Scan for the cell matching the given text and deliver its (X, Y) coordinate at center. 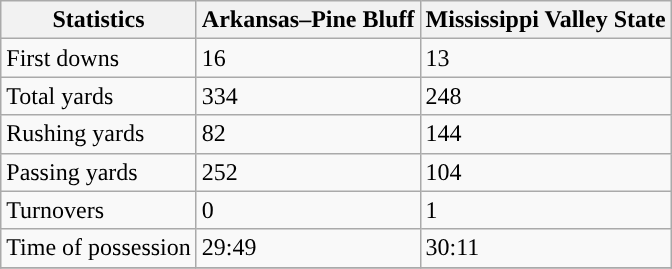
104 (546, 172)
Turnovers (99, 210)
29:49 (308, 248)
Statistics (99, 20)
Passing yards (99, 172)
Mississippi Valley State (546, 20)
248 (546, 96)
13 (546, 58)
Time of possession (99, 248)
1 (546, 210)
82 (308, 134)
0 (308, 210)
First downs (99, 58)
Rushing yards (99, 134)
334 (308, 96)
30:11 (546, 248)
Arkansas–Pine Bluff (308, 20)
252 (308, 172)
16 (308, 58)
Total yards (99, 96)
144 (546, 134)
